Find where the given text appears and provide that cell's center as (x, y) coordinate. 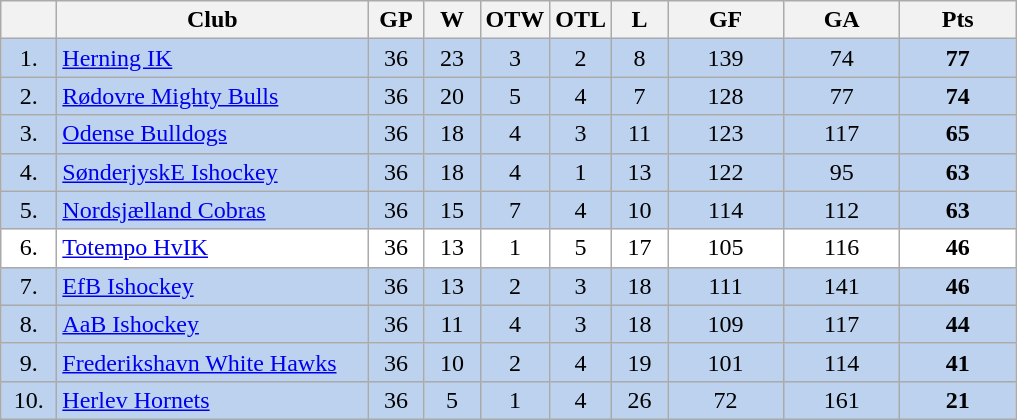
OTL (581, 20)
GA (842, 20)
101 (726, 362)
8 (640, 58)
15 (452, 210)
21 (958, 400)
EfB Ishockey (212, 286)
GP (396, 20)
123 (726, 134)
20 (452, 96)
65 (958, 134)
Odense Bulldogs (212, 134)
23 (452, 58)
Club (212, 20)
111 (726, 286)
122 (726, 172)
116 (842, 248)
128 (726, 96)
141 (842, 286)
3. (29, 134)
Herning IK (212, 58)
19 (640, 362)
SønderjyskE Ishockey (212, 172)
17 (640, 248)
AaB Ishockey (212, 324)
10. (29, 400)
105 (726, 248)
7. (29, 286)
Totempo HvIK (212, 248)
Pts (958, 20)
95 (842, 172)
GF (726, 20)
72 (726, 400)
9. (29, 362)
109 (726, 324)
139 (726, 58)
44 (958, 324)
Rødovre Mighty Bulls (212, 96)
Nordsjælland Cobras (212, 210)
161 (842, 400)
6. (29, 248)
W (452, 20)
Frederikshavn White Hawks (212, 362)
1. (29, 58)
L (640, 20)
4. (29, 172)
2. (29, 96)
8. (29, 324)
112 (842, 210)
Herlev Hornets (212, 400)
5. (29, 210)
26 (640, 400)
OTW (515, 20)
41 (958, 362)
